Provide the (X, Y) coordinate of the cell's center where the given text is located.  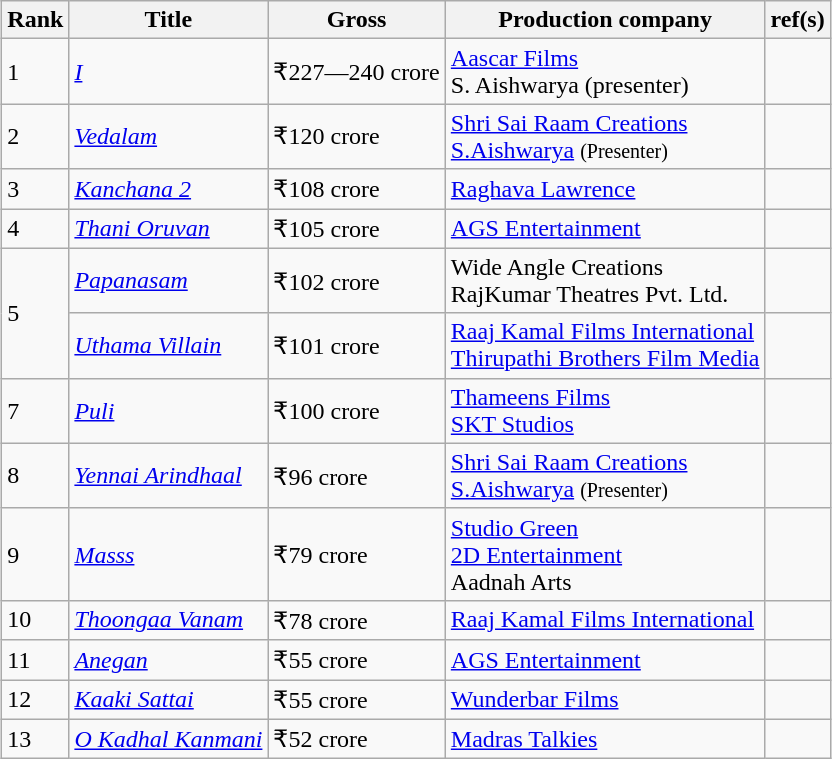
₹96 crore (356, 476)
1 (36, 72)
₹227—240 crore (356, 72)
I (168, 72)
Uthama Villain (168, 346)
4 (36, 228)
₹105 crore (356, 228)
ref(s) (798, 20)
₹108 crore (356, 189)
Raghava Lawrence (605, 189)
₹102 crore (356, 280)
2 (36, 136)
Studio Green2D EntertainmentAadnah Arts (605, 554)
Masss (168, 554)
Thoongaa Vanam (168, 620)
₹52 crore (356, 739)
Production company (605, 20)
Madras Talkies (605, 739)
Yennai Arindhaal (168, 476)
Kaaki Sattai (168, 700)
Thameens FilmsSKT Studios (605, 410)
13 (36, 739)
9 (36, 554)
7 (36, 410)
O Kadhal Kanmani (168, 739)
8 (36, 476)
Gross (356, 20)
12 (36, 700)
Raaj Kamal Films International (605, 620)
Raaj Kamal Films InternationalThirupathi Brothers Film Media (605, 346)
Vedalam (168, 136)
Wide Angle Creations RajKumar Theatres Pvt. Ltd. (605, 280)
Aascar Films S. Aishwarya (presenter) (605, 72)
Rank (36, 20)
5 (36, 313)
Kanchana 2 (168, 189)
₹100 crore (356, 410)
₹78 crore (356, 620)
3 (36, 189)
₹101 crore (356, 346)
₹120 crore (356, 136)
Anegan (168, 660)
Puli (168, 410)
Title (168, 20)
Thani Oruvan (168, 228)
Papanasam (168, 280)
₹79 crore (356, 554)
Wunderbar Films (605, 700)
10 (36, 620)
11 (36, 660)
